From the cell containing the given text, extract its center point as (X, Y) coordinate. 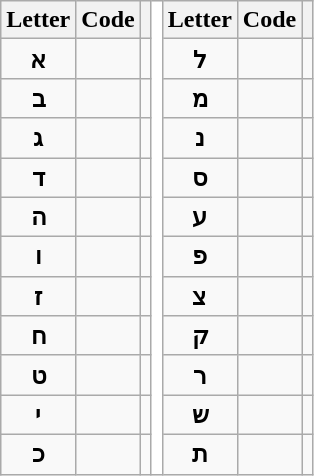
ד (38, 178)
ז (38, 296)
א (38, 59)
ו (38, 257)
ל (200, 59)
ג (38, 138)
ב (38, 98)
ר (200, 375)
צ (200, 296)
ה (38, 217)
נ (200, 138)
ת (200, 454)
ש (200, 415)
י (38, 415)
ע (200, 217)
ט (38, 375)
ק (200, 336)
פ (200, 257)
כ (38, 454)
ס (200, 178)
ח (38, 336)
מ (200, 98)
